Find where the given text appears and provide that cell's center as (X, Y) coordinate. 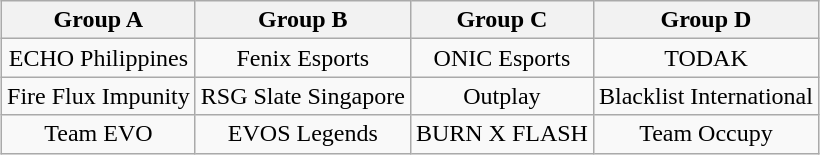
TODAK (706, 58)
RSG Slate Singapore (302, 96)
EVOS Legends (302, 134)
Team Occupy (706, 134)
ECHO Philippines (99, 58)
Outplay (502, 96)
Team EVO (99, 134)
Fire Flux Impunity (99, 96)
BURN X FLASH (502, 134)
Group C (502, 20)
Blacklist International (706, 96)
Group A (99, 20)
Fenix Esports (302, 58)
Group B (302, 20)
ONIC Esports (502, 58)
Group D (706, 20)
